For the text-containing cell, return its midpoint in [x, y] coordinate format. 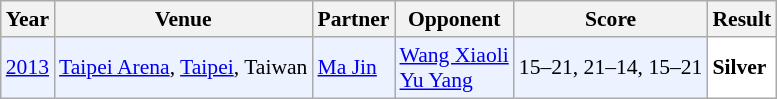
Taipei Arena, Taipei, Taiwan [183, 68]
Wang Xiaoli Yu Yang [454, 68]
Silver [742, 68]
Ma Jin [353, 68]
Score [611, 19]
2013 [28, 68]
15–21, 21–14, 15–21 [611, 68]
Result [742, 19]
Venue [183, 19]
Opponent [454, 19]
Partner [353, 19]
Year [28, 19]
